Return the [x, y] coordinate for the center point of the cell that contains the specified text.  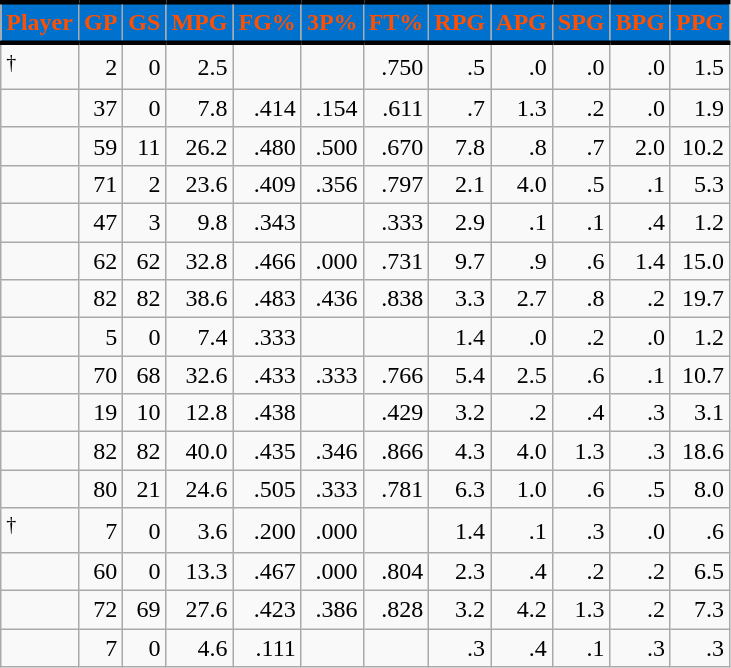
.467 [267, 572]
10.7 [700, 375]
GS [144, 22]
19.7 [700, 299]
2.3 [460, 572]
4.3 [460, 451]
RPG [460, 22]
70 [100, 375]
80 [100, 489]
5.3 [700, 184]
21 [144, 489]
59 [100, 146]
.500 [332, 146]
27.6 [200, 610]
11 [144, 146]
MPG [200, 22]
.466 [267, 261]
3.6 [200, 530]
.433 [267, 375]
24.6 [200, 489]
.670 [396, 146]
72 [100, 610]
.766 [396, 375]
PPG [700, 22]
2.9 [460, 223]
.409 [267, 184]
71 [100, 184]
.731 [396, 261]
6.3 [460, 489]
3 [144, 223]
.781 [396, 489]
FT% [396, 22]
.436 [332, 299]
.505 [267, 489]
19 [100, 413]
47 [100, 223]
15.0 [700, 261]
38.6 [200, 299]
.346 [332, 451]
.356 [332, 184]
9.8 [200, 223]
1.5 [700, 66]
6.5 [700, 572]
2.7 [522, 299]
.343 [267, 223]
.111 [267, 648]
Player [40, 22]
.866 [396, 451]
4.6 [200, 648]
3P% [332, 22]
1.0 [522, 489]
3.3 [460, 299]
.9 [522, 261]
.414 [267, 108]
12.8 [200, 413]
8.0 [700, 489]
APG [522, 22]
SPG [581, 22]
68 [144, 375]
23.6 [200, 184]
.423 [267, 610]
10 [144, 413]
.611 [396, 108]
32.8 [200, 261]
BPG [640, 22]
40.0 [200, 451]
7.3 [700, 610]
13.3 [200, 572]
.438 [267, 413]
37 [100, 108]
18.6 [700, 451]
26.2 [200, 146]
5.4 [460, 375]
1.9 [700, 108]
5 [100, 337]
.483 [267, 299]
.386 [332, 610]
4.2 [522, 610]
FG% [267, 22]
9.7 [460, 261]
.828 [396, 610]
10.2 [700, 146]
.429 [396, 413]
.154 [332, 108]
.797 [396, 184]
.435 [267, 451]
60 [100, 572]
.804 [396, 572]
2.1 [460, 184]
GP [100, 22]
7.4 [200, 337]
.200 [267, 530]
.750 [396, 66]
3.1 [700, 413]
32.6 [200, 375]
2.0 [640, 146]
.838 [396, 299]
.480 [267, 146]
69 [144, 610]
